Determine the [x, y] coordinate at the center of the cell enclosing the given text.  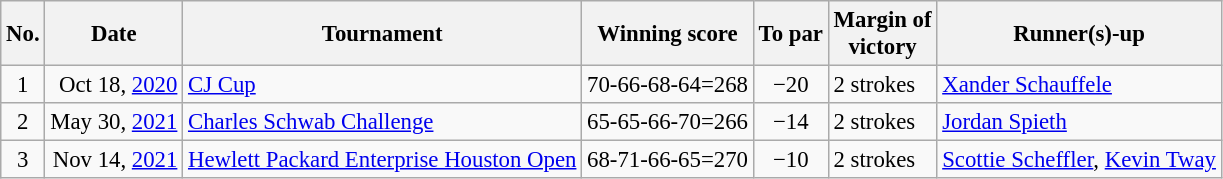
−14 [790, 122]
Winning score [668, 34]
2 [23, 122]
3 [23, 160]
68-71-66-65=270 [668, 160]
−20 [790, 85]
Scottie Scheffler, Kevin Tway [1079, 160]
Runner(s)-up [1079, 34]
65-65-66-70=266 [668, 122]
Xander Schauffele [1079, 85]
Tournament [382, 34]
−10 [790, 160]
Charles Schwab Challenge [382, 122]
To par [790, 34]
Margin ofvictory [882, 34]
Hewlett Packard Enterprise Houston Open [382, 160]
Nov 14, 2021 [114, 160]
May 30, 2021 [114, 122]
Jordan Spieth [1079, 122]
70-66-68-64=268 [668, 85]
Oct 18, 2020 [114, 85]
Date [114, 34]
1 [23, 85]
No. [23, 34]
CJ Cup [382, 85]
